Pinpoint the cell where the given text exists, returning its (x, y) midpoint coordinate. 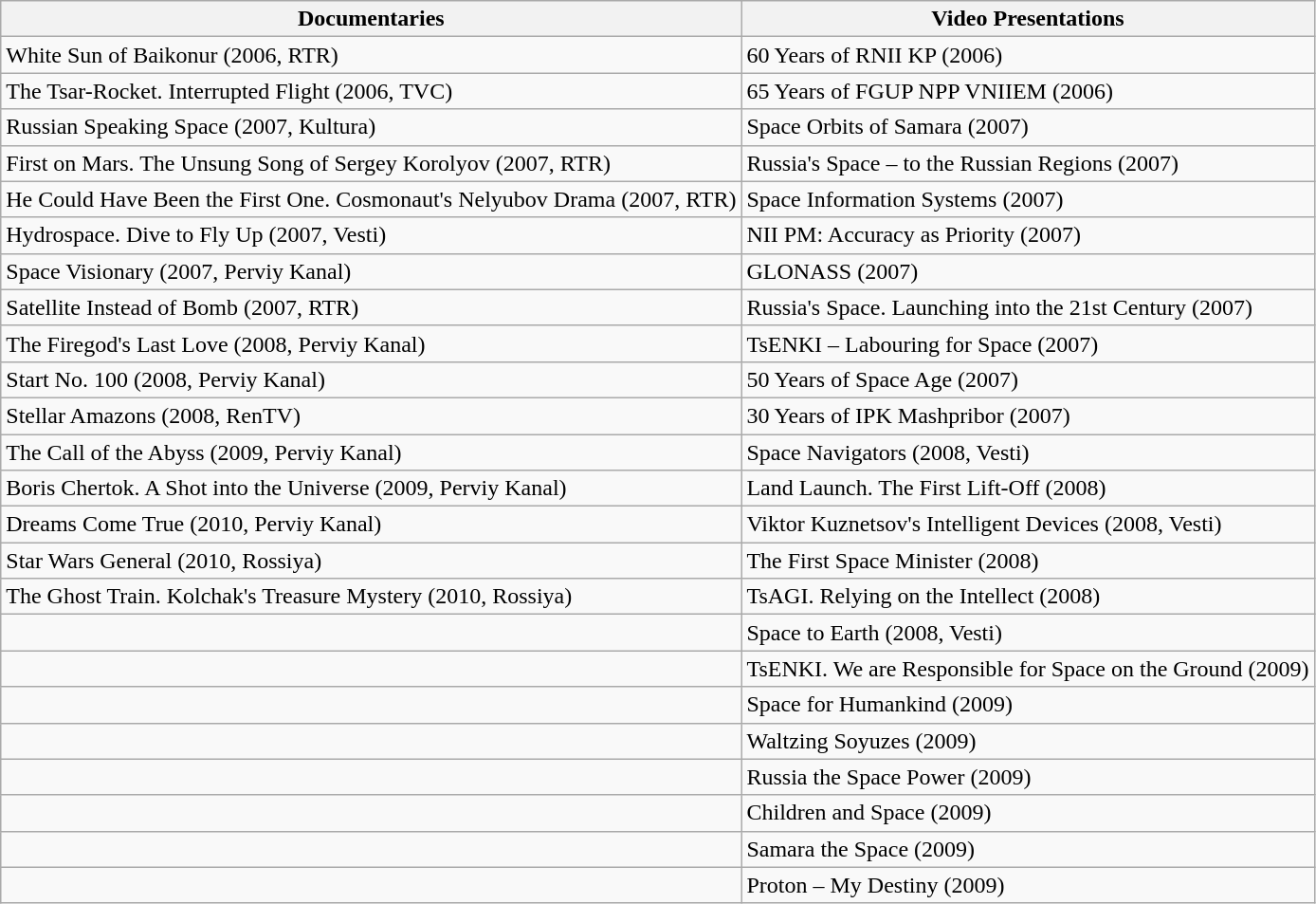
65 Years of FGUP NPP VNIIEM (2006) (1028, 91)
Boris Chertok. A Shot into the Universe (2009, Perviy Kanal) (372, 489)
The Call of the Abyss (2009, Perviy Kanal) (372, 452)
Space Visionary (2007, Perviy Kanal) (372, 271)
Start No. 100 (2008, Perviy Kanal) (372, 379)
Space for Humankind (2009) (1028, 705)
60 Years of RNII KP (2006) (1028, 55)
The Ghost Train. Kolchak's Treasure Mystery (2010, Rossiya) (372, 597)
Space Orbits of Samara (2007) (1028, 127)
Stellar Amazons (2008, RenTV) (372, 415)
Land Launch. The First Lift-Off (2008) (1028, 489)
Space to Earth (2008, Vesti) (1028, 633)
He Could Have Been the First One. Cosmonaut's Nelyubov Drama (2007, RTR) (372, 199)
NII PM: Accuracy as Priority (2007) (1028, 235)
Star Wars General (2010, Rossiya) (372, 561)
White Sun of Baikonur (2006, RTR) (372, 55)
Russia's Space – to the Russian Regions (2007) (1028, 163)
Russia the Space Power (2009) (1028, 777)
GLONASS (2007) (1028, 271)
50 Years of Space Age (2007) (1028, 379)
Documentaries (372, 19)
Children and Space (2009) (1028, 813)
Dreams Come True (2010, Perviy Kanal) (372, 525)
TsENKI – Labouring for Space (2007) (1028, 343)
30 Years of IPK Mashpribor (2007) (1028, 415)
First on Mars. The Unsung Song of Sergey Korolyov (2007, RTR) (372, 163)
Russia's Space. Launching into the 21st Century (2007) (1028, 307)
Viktor Kuznetsov's Intelligent Devices (2008, Vesti) (1028, 525)
The Tsar-Rocket. Interrupted Flight (2006, TVC) (372, 91)
Samara the Space (2009) (1028, 849)
The Firegod's Last Love (2008, Perviy Kanal) (372, 343)
Space Information Systems (2007) (1028, 199)
Waltzing Soyuzes (2009) (1028, 741)
Russian Speaking Space (2007, Kultura) (372, 127)
Hydrospace. Dive to Fly Up (2007, Vesti) (372, 235)
TsENKI. We are Responsible for Space on the Ground (2009) (1028, 669)
Video Presentations (1028, 19)
Satellite Instead of Bomb (2007, RTR) (372, 307)
TsAGI. Relying on the Intellect (2008) (1028, 597)
Proton – My Destiny (2009) (1028, 885)
Space Navigators (2008, Vesti) (1028, 452)
The First Space Minister (2008) (1028, 561)
